Find where the given text appears and provide that cell's center as (X, Y) coordinate. 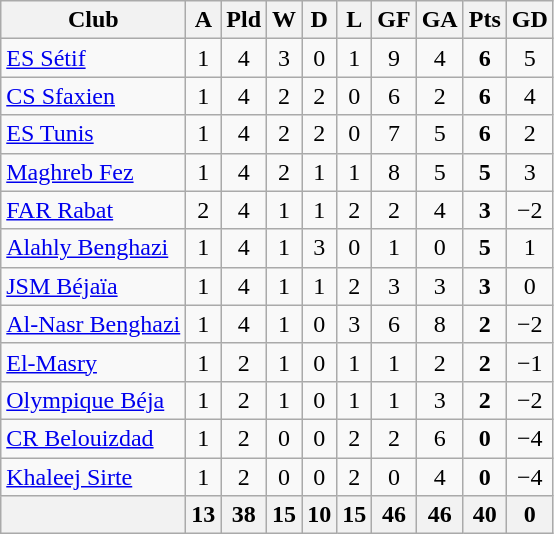
38 (244, 515)
10 (320, 515)
Khaleej Sirte (94, 477)
GF (394, 20)
GA (440, 20)
W (284, 20)
A (204, 20)
FAR Rabat (94, 210)
GD (530, 20)
ES Sétif (94, 58)
L (354, 20)
Olympique Béja (94, 400)
Maghreb Fez (94, 172)
Alahly Benghazi (94, 248)
9 (394, 58)
D (320, 20)
CS Sfaxien (94, 96)
13 (204, 515)
Pts (484, 20)
ES Tunis (94, 134)
Pld (244, 20)
CR Belouizdad (94, 438)
40 (484, 515)
7 (394, 134)
−1 (530, 362)
Al-Nasr Benghazi (94, 324)
El-Masry (94, 362)
Club (94, 20)
JSM Béjaïa (94, 286)
